Return (x, y) of the center of cell containing provided text 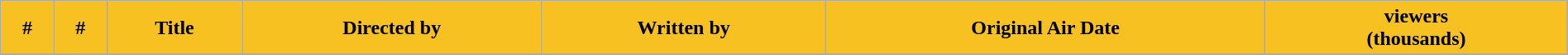
Original Air Date (1045, 28)
Directed by (392, 28)
Written by (684, 28)
Title (174, 28)
viewers (thousands) (1417, 28)
